From the cell containing the given text, extract its center point as [X, Y] coordinate. 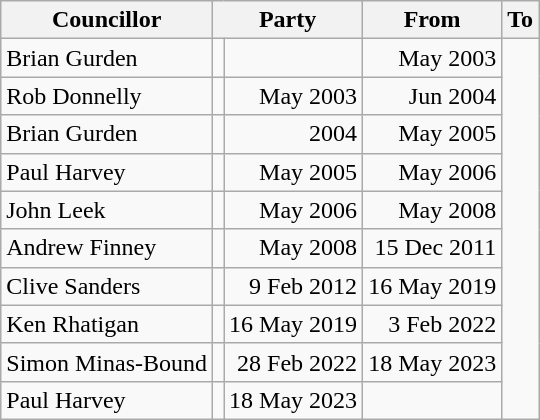
Councillor [107, 20]
3 Feb 2022 [432, 324]
Andrew Finney [107, 248]
15 Dec 2011 [432, 248]
Jun 2004 [432, 96]
John Leek [107, 210]
9 Feb 2012 [294, 286]
From [432, 20]
To [520, 20]
Party [288, 20]
Clive Sanders [107, 286]
2004 [294, 134]
Rob Donnelly [107, 96]
Simon Minas-Bound [107, 362]
28 Feb 2022 [294, 362]
Ken Rhatigan [107, 324]
